Extract the (X, Y) coordinate from the center of the cell holding the provided text.  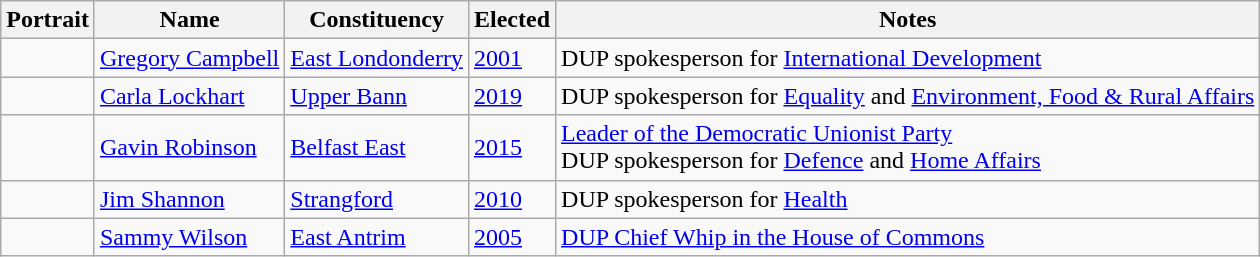
DUP spokesperson for Health (908, 199)
Upper Bann (377, 96)
Gavin Robinson (189, 148)
East Londonderry (377, 58)
DUP spokesperson for Equality and Environment, Food & Rural Affairs (908, 96)
East Antrim (377, 237)
2015 (512, 148)
Sammy Wilson (189, 237)
2005 (512, 237)
Leader of the Democratic Unionist PartyDUP spokesperson for Defence and Home Affairs (908, 148)
DUP Chief Whip in the House of Commons (908, 237)
2001 (512, 58)
2019 (512, 96)
Notes (908, 20)
Elected (512, 20)
2010 (512, 199)
Constituency (377, 20)
Jim Shannon (189, 199)
Portrait (48, 20)
Carla Lockhart (189, 96)
Strangford (377, 199)
DUP spokesperson for International Development (908, 58)
Gregory Campbell (189, 58)
Belfast East (377, 148)
Name (189, 20)
